Determine the [X, Y] coordinate at the center of the cell enclosing the given text.  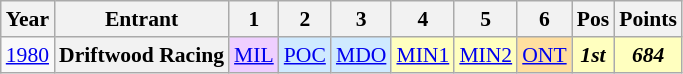
Driftwood Racing [142, 55]
6 [544, 19]
MIN1 [422, 55]
POC [305, 55]
4 [422, 19]
Points [648, 19]
Pos [594, 19]
5 [486, 19]
3 [362, 19]
ONT [544, 55]
MIL [254, 55]
1 [254, 19]
1980 [28, 55]
1st [594, 55]
684 [648, 55]
Entrant [142, 19]
Year [28, 19]
2 [305, 19]
MIN2 [486, 55]
MDO [362, 55]
